Scan for the cell matching the given text and deliver its [X, Y] coordinate at center. 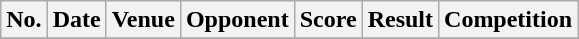
Date [76, 20]
Competition [508, 20]
Result [400, 20]
Score [328, 20]
Venue [143, 20]
No. [24, 20]
Opponent [237, 20]
